Return (X, Y) of the center of cell containing provided text 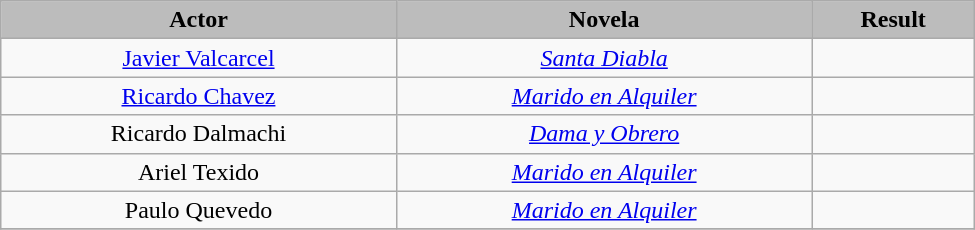
Ariel Texido (198, 172)
Ricardo Chavez (198, 96)
Result (893, 20)
Dama y Obrero (604, 134)
Actor (198, 20)
Paulo Quevedo (198, 210)
Javier Valcarcel (198, 58)
Ricardo Dalmachi (198, 134)
Novela (604, 20)
Santa Diabla (604, 58)
